From the cell containing the given text, extract its center point as (x, y) coordinate. 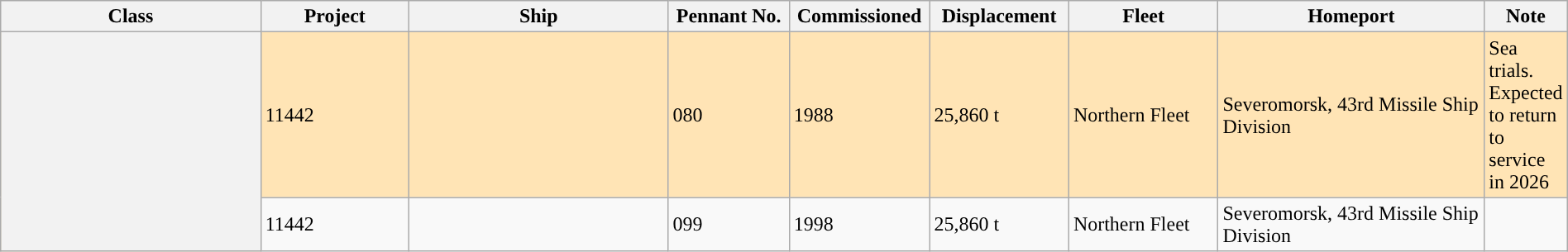
1998 (859, 225)
080 (729, 115)
Pennant No. (729, 17)
Homeport (1351, 17)
Fleet (1143, 17)
Sea trials. Expected to return to service in 2026 (1526, 115)
Note (1526, 17)
Commissioned (859, 17)
099 (729, 225)
1988 (859, 115)
Project (334, 17)
Displacement (999, 17)
Class (131, 17)
Ship (538, 17)
